Return [X, Y] of the center of cell containing provided text 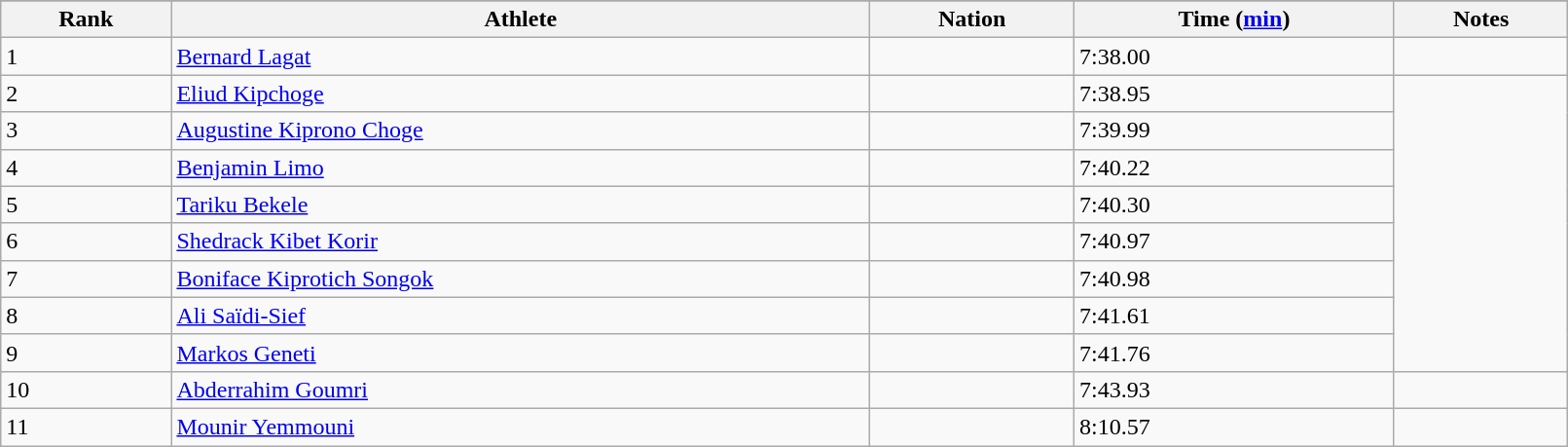
7:41.61 [1234, 316]
Tariku Bekele [521, 205]
Bernard Lagat [521, 56]
7:40.97 [1234, 242]
Boniface Kiprotich Songok [521, 279]
6 [86, 242]
Nation [972, 19]
11 [86, 427]
3 [86, 130]
7:40.22 [1234, 168]
7:38.95 [1234, 93]
7:40.30 [1234, 205]
7:41.76 [1234, 353]
Rank [86, 19]
Abderrahim Goumri [521, 390]
7:38.00 [1234, 56]
4 [86, 168]
Eliud Kipchoge [521, 93]
Ali Saïdi-Sief [521, 316]
Mounir Yemmouni [521, 427]
7:39.99 [1234, 130]
Shedrack Kibet Korir [521, 242]
Time (min) [1234, 19]
8 [86, 316]
8:10.57 [1234, 427]
1 [86, 56]
7:43.93 [1234, 390]
Notes [1481, 19]
Athlete [521, 19]
2 [86, 93]
Augustine Kiprono Choge [521, 130]
Markos Geneti [521, 353]
9 [86, 353]
Benjamin Limo [521, 168]
5 [86, 205]
10 [86, 390]
7:40.98 [1234, 279]
7 [86, 279]
